Detect which cell encompasses the target text, then output its (X, Y) center coordinate. 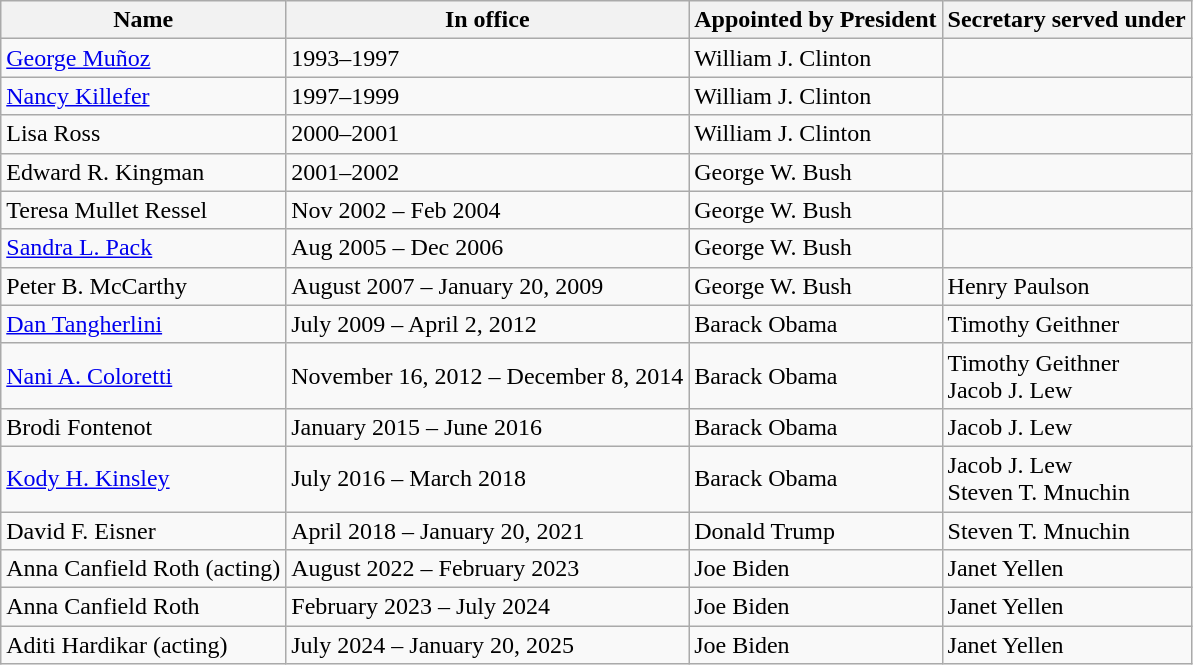
Secretary served under (1066, 20)
August 2007 – January 20, 2009 (488, 286)
Aug 2005 – Dec 2006 (488, 248)
Nancy Killefer (144, 96)
2000–2001 (488, 134)
Nov 2002 – Feb 2004 (488, 210)
July 2009 – April 2, 2012 (488, 324)
Timothy GeithnerJacob J. Lew (1066, 376)
Nani A. Coloretti (144, 376)
August 2022 – February 2023 (488, 569)
Edward R. Kingman (144, 172)
Appointed by President (816, 20)
April 2018 – January 20, 2021 (488, 531)
Jacob J. LewSteven T. Mnuchin (1066, 478)
Peter B. McCarthy (144, 286)
July 2016 – March 2018 (488, 478)
Lisa Ross (144, 134)
David F. Eisner (144, 531)
2001–2002 (488, 172)
Donald Trump (816, 531)
1993–1997 (488, 58)
Steven T. Mnuchin (1066, 531)
November 16, 2012 – December 8, 2014 (488, 376)
February 2023 – July 2024 (488, 607)
Kody H. Kinsley (144, 478)
Timothy Geithner (1066, 324)
In office (488, 20)
Aditi Hardikar (acting) (144, 645)
Dan Tangherlini (144, 324)
Brodi Fontenot (144, 427)
January 2015 – June 2016 (488, 427)
Henry Paulson (1066, 286)
Name (144, 20)
Anna Canfield Roth (144, 607)
Sandra L. Pack (144, 248)
July 2024 – January 20, 2025 (488, 645)
Jacob J. Lew (1066, 427)
1997–1999 (488, 96)
Teresa Mullet Ressel (144, 210)
Anna Canfield Roth (acting) (144, 569)
George Muñoz (144, 58)
